For the text-containing cell, return its midpoint in (x, y) coordinate format. 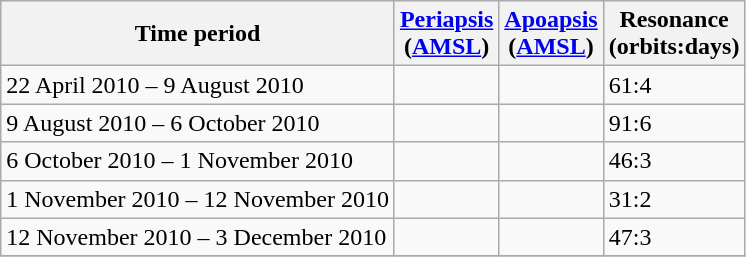
1 November 2010 – 12 November 2010 (198, 199)
46:3 (674, 161)
Resonance(orbits:days) (674, 34)
Time period (198, 34)
31:2 (674, 199)
Periapsis(AMSL) (446, 34)
9 August 2010 – 6 October 2010 (198, 123)
6 October 2010 – 1 November 2010 (198, 161)
Apoapsis(AMSL) (551, 34)
12 November 2010 – 3 December 2010 (198, 237)
91:6 (674, 123)
47:3 (674, 237)
61:4 (674, 85)
22 April 2010 – 9 August 2010 (198, 85)
